Provide the [x, y] coordinate of the cell's center where the given text is located.  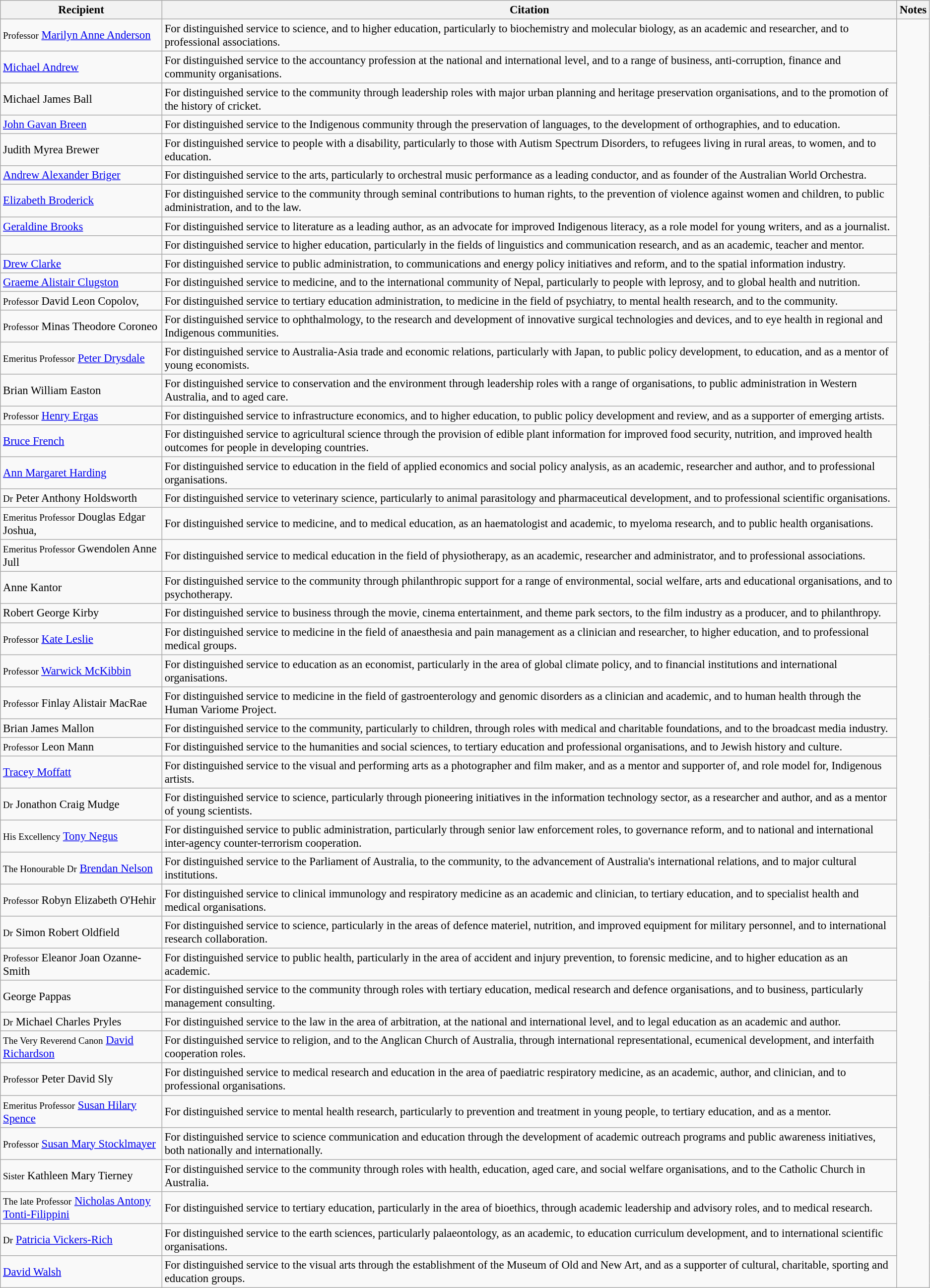
George Pappas [81, 997]
Dr Peter Anthony Holdsworth [81, 498]
Brian James Mallon [81, 728]
Emeritus Professor Peter Drysdale [81, 358]
Graeme Alistair Clugston [81, 282]
Professor David Leon Copolov, [81, 301]
Tracey Moffatt [81, 772]
John Gavan Breen [81, 125]
Citation [529, 10]
Professor Kate Leslie [81, 638]
Professor Susan Mary Stocklmayer [81, 1144]
Emeritus Professor Douglas Edgar Joshua, [81, 524]
Professor Peter David Sly [81, 1079]
Drew Clarke [81, 264]
Dr Michael Charles Pryles [81, 1022]
Bruce French [81, 441]
Michael Andrew [81, 68]
Professor Henry Ergas [81, 415]
Notes [913, 10]
Professor Robyn Elizabeth O'Hehir [81, 900]
The Very Reverend Canon David Richardson [81, 1047]
Anne Kantor [81, 588]
Michael James Ball [81, 99]
Sister Kathleen Mary Tierney [81, 1175]
Geraldine Brooks [81, 226]
For distinguished service to the Indigenous community through the preservation of languages, to the development of orthographies, and to education. [529, 125]
Dr Jonathon Craig Mudge [81, 804]
Elizabeth Broderick [81, 201]
Dr Simon Robert Oldfield [81, 932]
His Excellency Tony Negus [81, 836]
Dr Patricia Vickers-Rich [81, 1240]
Robert George Kirby [81, 613]
Professor Marilyn Anne Anderson [81, 36]
Recipient [81, 10]
Judith Myrea Brewer [81, 150]
Brian William Easton [81, 390]
Professor Minas Theodore Coroneo [81, 327]
Andrew Alexander Briger [81, 175]
Ann Margaret Harding [81, 474]
Professor Finlay Alistair MacRae [81, 703]
Emeritus Professor Gwendolen Anne Jull [81, 556]
Professor Warwick McKibbin [81, 671]
The Honourable Dr Brendan Nelson [81, 869]
Professor Eleanor Joan Ozanne-Smith [81, 965]
The late Professor Nicholas Antony Tonti-Filippini [81, 1207]
David Walsh [81, 1272]
Emeritus Professor Susan Hilary Spence [81, 1112]
Professor Leon Mann [81, 747]
